Pinpoint the cell where the given text exists, returning its [x, y] midpoint coordinate. 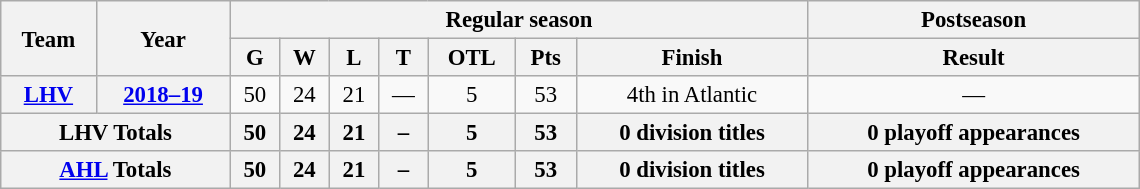
2018–19 [163, 95]
Regular season [519, 20]
L [354, 58]
Finish [692, 58]
OTL [472, 58]
Year [163, 38]
T [404, 58]
Result [974, 58]
W [305, 58]
Team [48, 38]
LHV Totals [116, 133]
LHV [48, 95]
AHL Totals [116, 170]
Pts [546, 58]
Postseason [974, 20]
4th in Atlantic [692, 95]
G [255, 58]
